Return the [x, y] coordinate for the center point of the cell that contains the specified text.  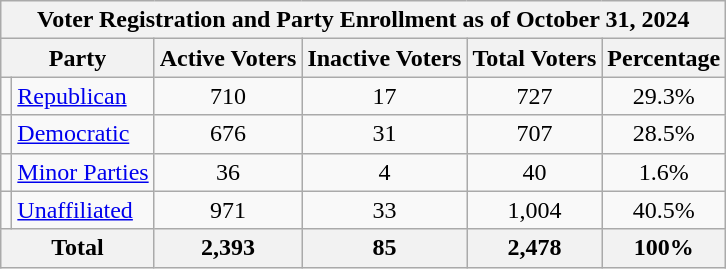
28.5% [664, 134]
Percentage [664, 58]
2,478 [534, 248]
29.3% [664, 96]
36 [228, 172]
Total Voters [534, 58]
Party [78, 58]
Minor Parties [83, 172]
31 [384, 134]
85 [384, 248]
33 [384, 210]
Unaffiliated [83, 210]
17 [384, 96]
Active Voters [228, 58]
707 [534, 134]
2,393 [228, 248]
971 [228, 210]
710 [228, 96]
676 [228, 134]
1.6% [664, 172]
Voter Registration and Party Enrollment as of October 31, 2024 [364, 20]
Total [78, 248]
Republican [83, 96]
Inactive Voters [384, 58]
Democratic [83, 134]
727 [534, 96]
100% [664, 248]
40 [534, 172]
1,004 [534, 210]
4 [384, 172]
40.5% [664, 210]
